From the cell containing the given text, extract its center point as (X, Y) coordinate. 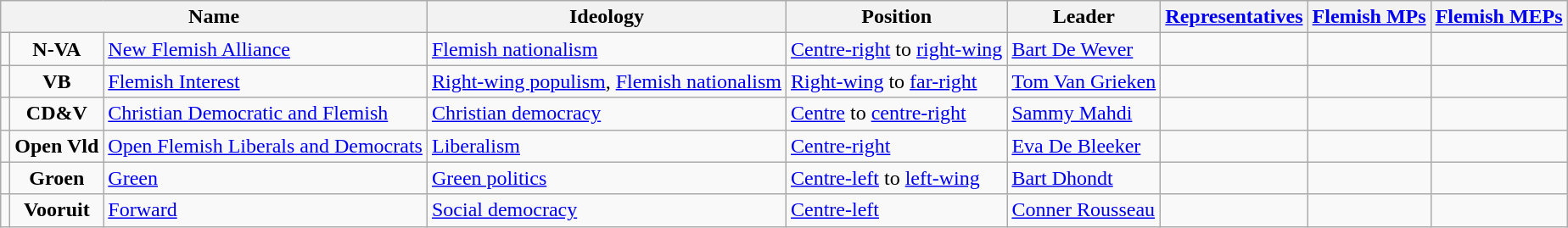
Eva De Bleeker (1084, 146)
Centre-right (897, 146)
Vooruit (57, 210)
Open Vld (57, 146)
N-VA (57, 49)
Social democracy (606, 210)
Conner Rousseau (1084, 210)
Right-wing populism, Flemish nationalism (606, 81)
Open Flemish Liberals and Democrats (266, 146)
Centre-right to right-wing (897, 49)
Bart Dhondt (1084, 178)
Right-wing to far-right (897, 81)
Forward (266, 210)
Flemish MPs (1369, 17)
Position (897, 17)
Groen (57, 178)
Green politics (606, 178)
Representatives (1234, 17)
Centre-left (897, 210)
Flemish nationalism (606, 49)
Ideology (606, 17)
Green (266, 178)
Flemish Interest (266, 81)
Christian democracy (606, 114)
Name (214, 17)
Flemish MEPs (1498, 17)
Leader (1084, 17)
Liberalism (606, 146)
Bart De Wever (1084, 49)
Tom Van Grieken (1084, 81)
New Flemish Alliance (266, 49)
Centre to centre-right (897, 114)
Sammy Mahdi (1084, 114)
Centre-left to left-wing (897, 178)
CD&V (57, 114)
Christian Democratic and Flemish (266, 114)
VB (57, 81)
